Output the [X, Y] coordinate of the center of the cell containing the given text.  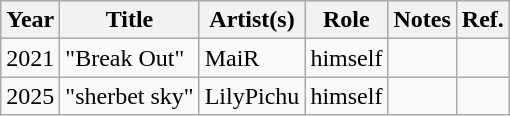
LilyPichu [252, 96]
MaiR [252, 58]
Role [346, 20]
Artist(s) [252, 20]
"sherbet sky" [130, 96]
2021 [30, 58]
2025 [30, 96]
Year [30, 20]
Ref. [482, 20]
Title [130, 20]
"Break Out" [130, 58]
Notes [422, 20]
